Locate the cell with the specified text and output its [x, y] center coordinate. 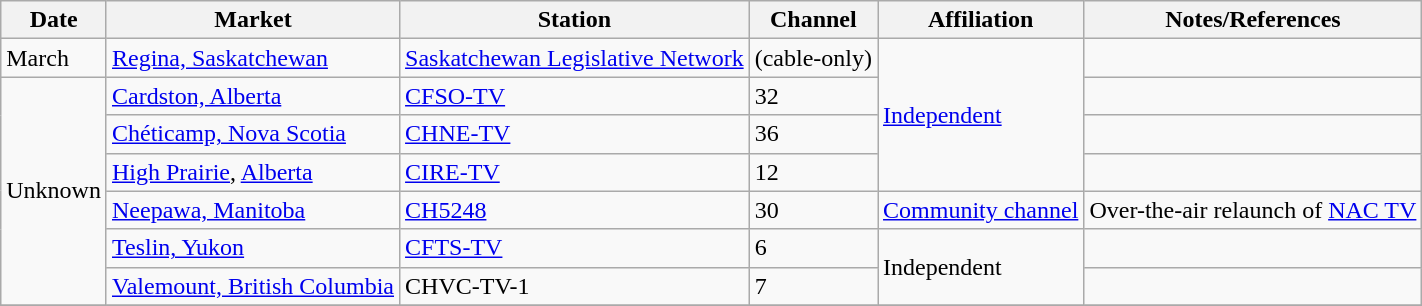
Cardston, Alberta [252, 96]
Market [252, 20]
30 [813, 210]
Valemount, British Columbia [252, 286]
6 [813, 248]
High Prairie, Alberta [252, 172]
Chéticamp, Nova Scotia [252, 134]
32 [813, 96]
Unknown [54, 191]
Regina, Saskatchewan [252, 58]
CHNE-TV [575, 134]
Teslin, Yukon [252, 248]
Date [54, 20]
Channel [813, 20]
Saskatchewan Legislative Network [575, 58]
Notes/References [1253, 20]
12 [813, 172]
Neepawa, Manitoba [252, 210]
Community channel [981, 210]
CFSO-TV [575, 96]
CFTS-TV [575, 248]
(cable-only) [813, 58]
CIRE-TV [575, 172]
Over-the-air relaunch of NAC TV [1253, 210]
Affiliation [981, 20]
March [54, 58]
Station [575, 20]
CHVC-TV-1 [575, 286]
7 [813, 286]
CH5248 [575, 210]
36 [813, 134]
